Extract the [X, Y] coordinate from the center of the cell holding the provided text.  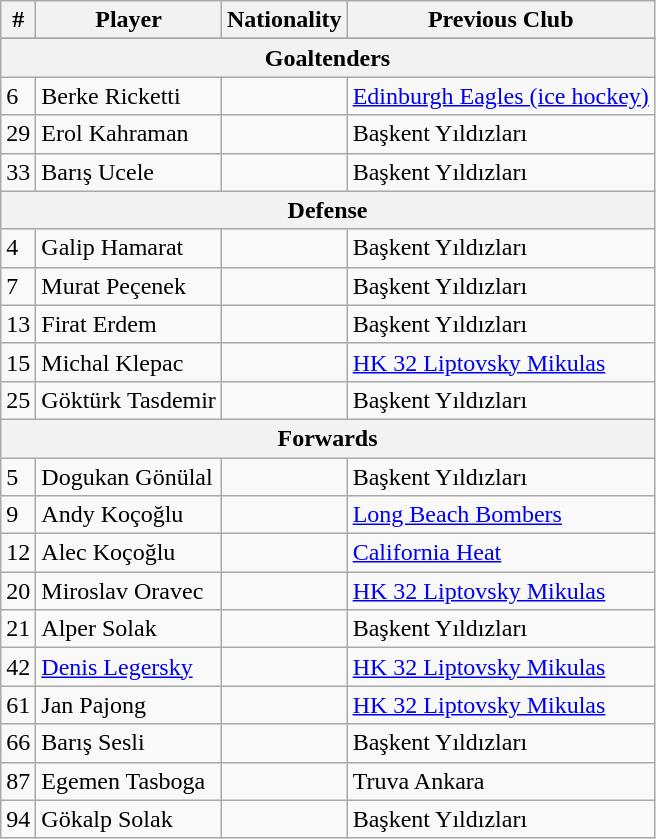
Michal Klepac [129, 362]
21 [18, 629]
9 [18, 515]
Forwards [328, 438]
4 [18, 248]
25 [18, 400]
Previous Club [500, 20]
Nationality [284, 20]
29 [18, 134]
Goaltenders [328, 58]
33 [18, 172]
Andy Koçoğlu [129, 515]
Berke Ricketti [129, 96]
Miroslav Oravec [129, 591]
Defense [328, 210]
87 [18, 781]
6 [18, 96]
Truva Ankara [500, 781]
13 [18, 324]
66 [18, 743]
42 [18, 667]
Dogukan Gönülal [129, 477]
Göktürk Tasdemir [129, 400]
Edinburgh Eagles (ice hockey) [500, 96]
# [18, 20]
Barış Ucele [129, 172]
Alper Solak [129, 629]
Egemen Tasboga [129, 781]
5 [18, 477]
Firat Erdem [129, 324]
Barış Sesli [129, 743]
Jan Pajong [129, 705]
20 [18, 591]
61 [18, 705]
Alec Koçoğlu [129, 553]
California Heat [500, 553]
Denis Legersky [129, 667]
7 [18, 286]
12 [18, 553]
94 [18, 819]
Player [129, 20]
Galip Hamarat [129, 248]
Murat Peçenek [129, 286]
Gökalp Solak [129, 819]
15 [18, 362]
Long Beach Bombers [500, 515]
Erol Kahraman [129, 134]
